Search for the cell housing the specified text and yield its (x, y) center coordinate. 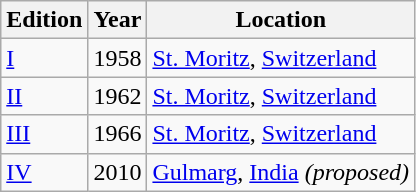
2010 (118, 172)
1966 (118, 134)
III (44, 134)
Location (281, 20)
IV (44, 172)
Year (118, 20)
Edition (44, 20)
1958 (118, 58)
1962 (118, 96)
II (44, 96)
I (44, 58)
Gulmarg, India (proposed) (281, 172)
